Capture the cell that displays the provided text and extract its (x, y) central coordinate. 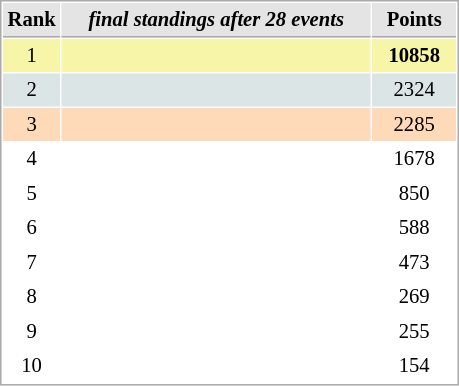
154 (414, 366)
1 (32, 56)
255 (414, 332)
269 (414, 296)
3 (32, 124)
588 (414, 228)
2285 (414, 124)
Points (414, 20)
final standings after 28 events (216, 20)
10858 (414, 56)
10 (32, 366)
Rank (32, 20)
9 (32, 332)
6 (32, 228)
473 (414, 262)
2324 (414, 90)
5 (32, 194)
7 (32, 262)
1678 (414, 158)
4 (32, 158)
850 (414, 194)
2 (32, 90)
8 (32, 296)
